Extract the [x, y] coordinate from the center of the cell holding the provided text.  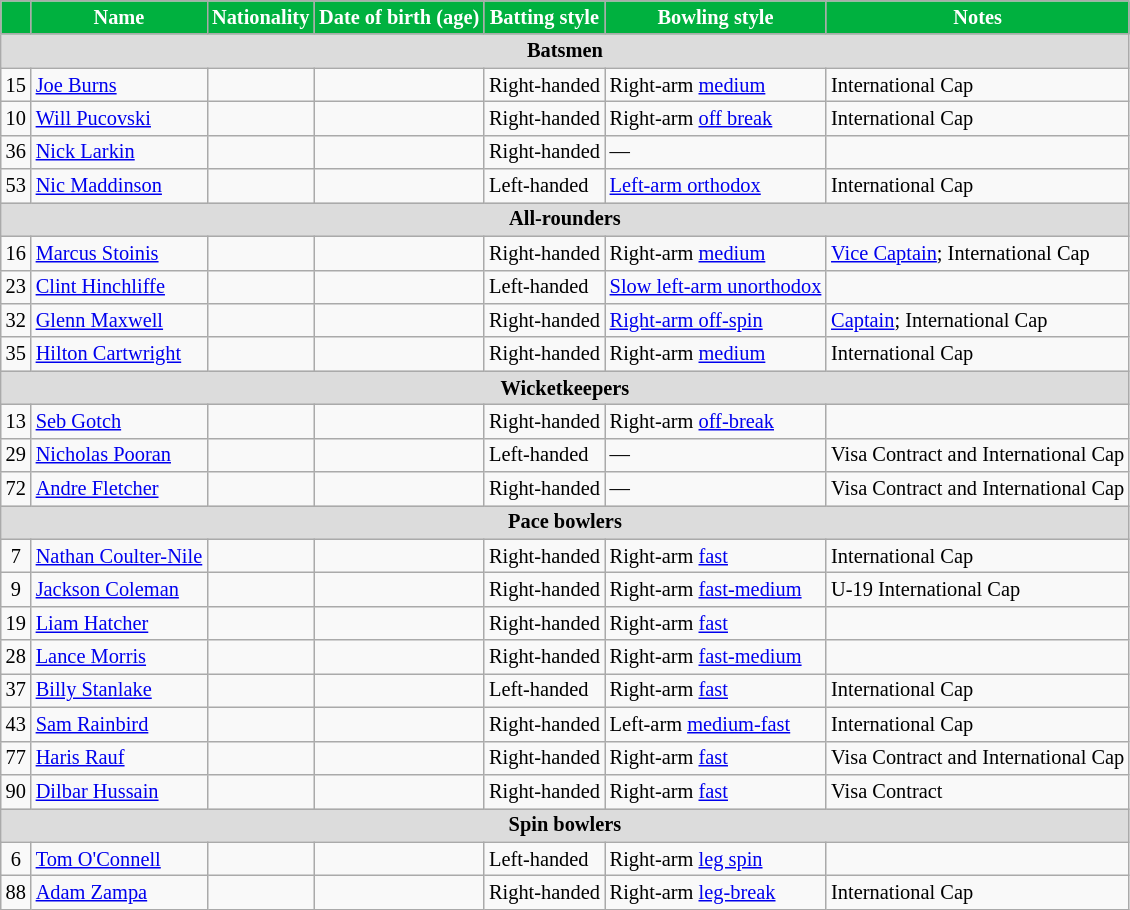
Liam Hatcher [119, 623]
72 [16, 489]
23 [16, 287]
Batsmen [565, 51]
Date of birth (age) [399, 17]
Adam Zampa [119, 892]
Will Pucovski [119, 118]
Left-arm medium-fast [716, 724]
Haris Rauf [119, 758]
53 [16, 186]
36 [16, 152]
Nathan Coulter-Nile [119, 556]
6 [16, 859]
Name [119, 17]
Jackson Coleman [119, 589]
32 [16, 320]
Wicketkeepers [565, 388]
Nicholas Pooran [119, 455]
Batting style [544, 17]
88 [16, 892]
Captain; International Cap [978, 320]
All-rounders [565, 219]
Seb Gotch [119, 421]
Lance Morris [119, 657]
Spin bowlers [565, 825]
77 [16, 758]
Nationality [260, 17]
7 [16, 556]
Nic Maddinson [119, 186]
Pace bowlers [565, 522]
Right-arm off-break [716, 421]
Marcus Stoinis [119, 253]
Sam Rainbird [119, 724]
90 [16, 791]
Bowling style [716, 17]
13 [16, 421]
Nick Larkin [119, 152]
29 [16, 455]
Notes [978, 17]
28 [16, 657]
Hilton Cartwright [119, 354]
Glenn Maxwell [119, 320]
37 [16, 690]
9 [16, 589]
Vice Captain; International Cap [978, 253]
15 [16, 85]
Visa Contract [978, 791]
35 [16, 354]
Tom O'Connell [119, 859]
Right-arm leg spin [716, 859]
Joe Burns [119, 85]
16 [16, 253]
10 [16, 118]
Left-arm orthodox [716, 186]
19 [16, 623]
Andre Fletcher [119, 489]
Clint Hinchliffe [119, 287]
Right-arm off-spin [716, 320]
Right-arm leg-break [716, 892]
Billy Stanlake [119, 690]
Right-arm off break [716, 118]
Dilbar Hussain [119, 791]
U-19 International Cap [978, 589]
Slow left-arm unorthodox [716, 287]
43 [16, 724]
